Pinpoint the cell where the given text exists, returning its [x, y] midpoint coordinate. 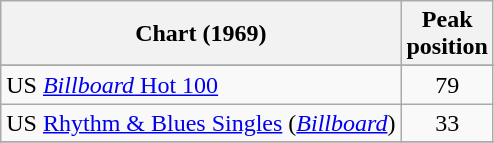
US Rhythm & Blues Singles (Billboard) [201, 123]
US Billboard Hot 100 [201, 85]
79 [447, 85]
Chart (1969) [201, 34]
Peakposition [447, 34]
33 [447, 123]
